Capture the cell that displays the provided text and extract its (x, y) central coordinate. 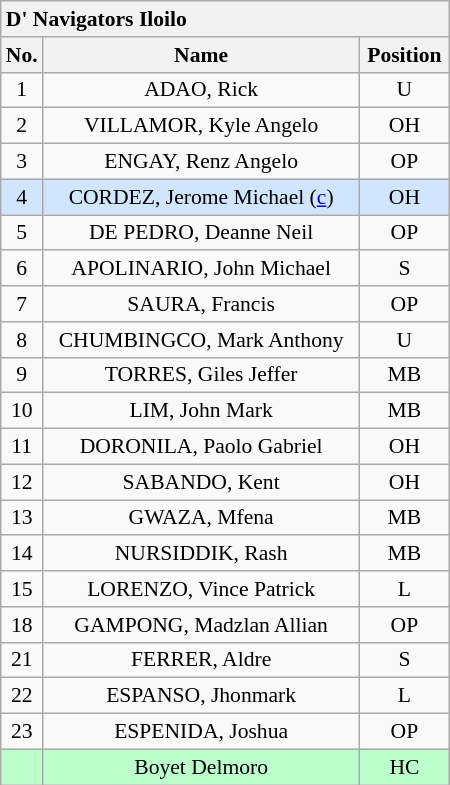
ENGAY, Renz Angelo (202, 162)
11 (22, 447)
SAURA, Francis (202, 304)
Boyet Delmoro (202, 767)
ADAO, Rick (202, 90)
1 (22, 90)
No. (22, 55)
6 (22, 269)
23 (22, 732)
DE PEDRO, Deanne Neil (202, 233)
13 (22, 518)
TORRES, Giles Jeffer (202, 375)
DORONILA, Paolo Gabriel (202, 447)
12 (22, 482)
ESPANSO, Jhonmark (202, 696)
GAMPONG, Madzlan Allian (202, 625)
HC (405, 767)
10 (22, 411)
4 (22, 197)
9 (22, 375)
14 (22, 554)
15 (22, 589)
LIM, John Mark (202, 411)
NURSIDDIK, Rash (202, 554)
VILLAMOR, Kyle Angelo (202, 126)
APOLINARIO, John Michael (202, 269)
8 (22, 340)
CORDEZ, Jerome Michael (c) (202, 197)
FERRER, Aldre (202, 660)
7 (22, 304)
21 (22, 660)
5 (22, 233)
LORENZO, Vince Patrick (202, 589)
Name (202, 55)
18 (22, 625)
D' Navigators Iloilo (225, 19)
CHUMBINGCO, Mark Anthony (202, 340)
Position (405, 55)
GWAZA, Mfena (202, 518)
3 (22, 162)
SABANDO, Kent (202, 482)
ESPENIDA, Joshua (202, 732)
2 (22, 126)
22 (22, 696)
